For the text-containing cell, return its midpoint in [X, Y] coordinate format. 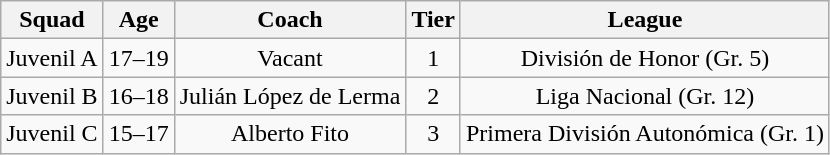
1 [434, 58]
15–17 [138, 134]
Juvenil C [52, 134]
Vacant [290, 58]
16–18 [138, 96]
Juvenil B [52, 96]
División de Honor (Gr. 5) [644, 58]
Coach [290, 20]
Liga Nacional (Gr. 12) [644, 96]
3 [434, 134]
Juvenil A [52, 58]
Alberto Fito [290, 134]
2 [434, 96]
Tier [434, 20]
Julián López de Lerma [290, 96]
League [644, 20]
17–19 [138, 58]
Age [138, 20]
Squad [52, 20]
Primera División Autonómica (Gr. 1) [644, 134]
